Detect which cell encompasses the target text, then output its [x, y] center coordinate. 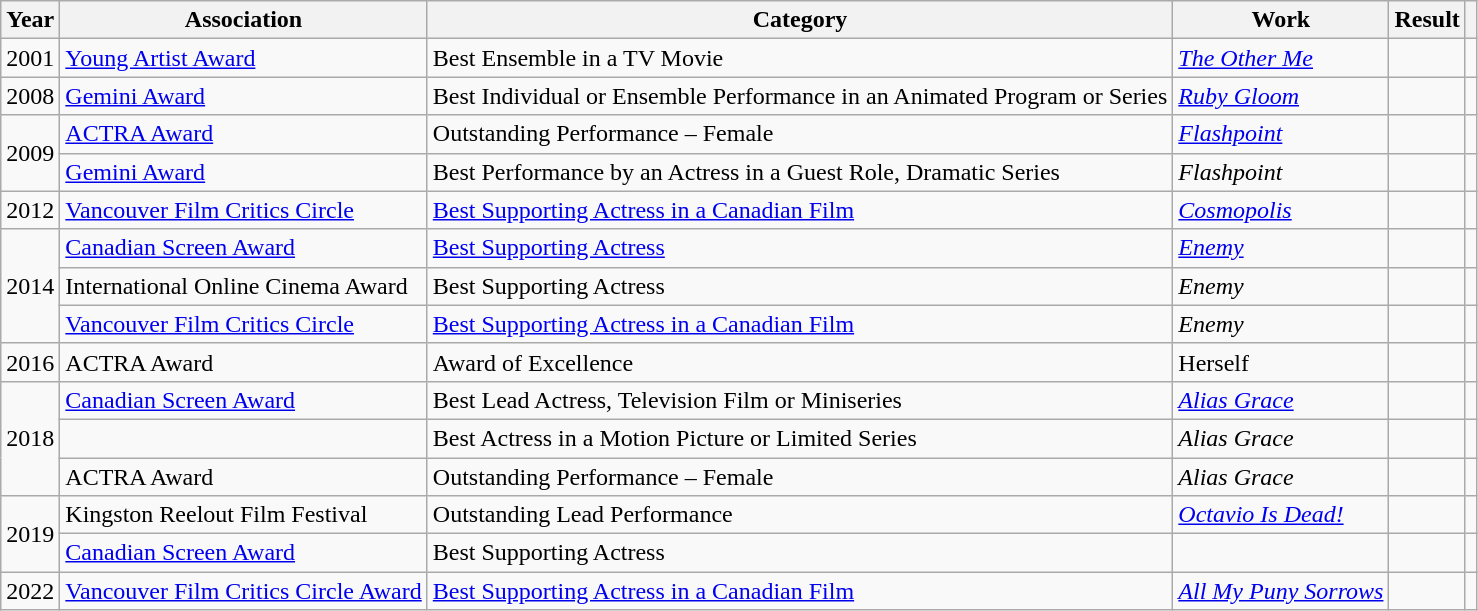
2019 [30, 534]
2009 [30, 153]
Young Artist Award [244, 58]
Ruby Gloom [1281, 96]
The Other Me [1281, 58]
Kingston Reelout Film Festival [244, 515]
Best Performance by an Actress in a Guest Role, Dramatic Series [800, 172]
2001 [30, 58]
Best Ensemble in a TV Movie [800, 58]
Year [30, 20]
2022 [30, 591]
Octavio Is Dead! [1281, 515]
Herself [1281, 362]
2014 [30, 286]
2008 [30, 96]
2016 [30, 362]
Vancouver Film Critics Circle Award [244, 591]
Result [1427, 20]
2018 [30, 438]
Best Actress in a Motion Picture or Limited Series [800, 438]
Award of Excellence [800, 362]
Outstanding Lead Performance [800, 515]
Best Individual or Ensemble Performance in an Animated Program or Series [800, 96]
International Online Cinema Award [244, 286]
2012 [30, 210]
Best Lead Actress, Television Film or Miniseries [800, 400]
Association [244, 20]
Cosmopolis [1281, 210]
All My Puny Sorrows [1281, 591]
Category [800, 20]
Work [1281, 20]
